Scan for the cell matching the given text and deliver its (X, Y) coordinate at center. 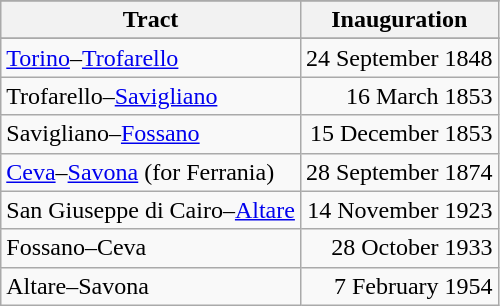
15 December 1853 (399, 134)
Altare–Savona (151, 286)
Savigliano–Fossano (151, 134)
28 October 1933 (399, 248)
Fossano–Ceva (151, 248)
San Giuseppe di Cairo–Altare (151, 210)
24 September 1848 (399, 58)
Trofarello–Savigliano (151, 96)
Ceva–Savona (for Ferrania) (151, 172)
Tract (151, 20)
Inauguration (399, 20)
16 March 1853 (399, 96)
Torino–Trofarello (151, 58)
28 September 1874 (399, 172)
14 November 1923 (399, 210)
7 February 1954 (399, 286)
